Identify which cell holds the provided text, then report its [X, Y] central coordinate. 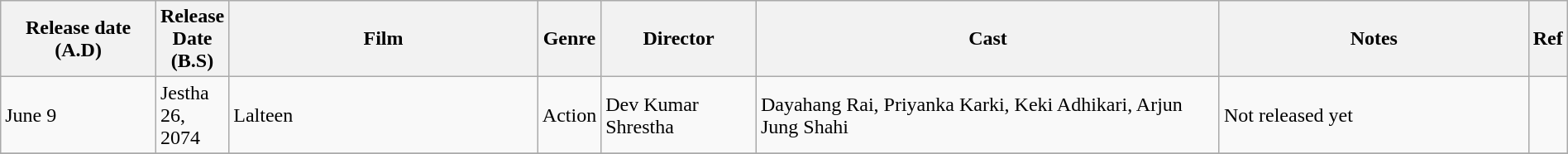
Dev Kumar Shrestha [679, 115]
Notes [1374, 39]
Film [384, 39]
Lalteen [384, 115]
Dayahang Rai, Priyanka Karki, Keki Adhikari, Arjun Jung Shahi [987, 115]
June 9 [79, 115]
Jestha 26, 2074 [192, 115]
Action [569, 115]
Director [679, 39]
Release Date (B.S) [192, 39]
Ref [1548, 39]
Genre [569, 39]
Not released yet [1374, 115]
Release date (A.D) [79, 39]
Cast [987, 39]
